From the cell containing the given text, extract its center point as (X, Y) coordinate. 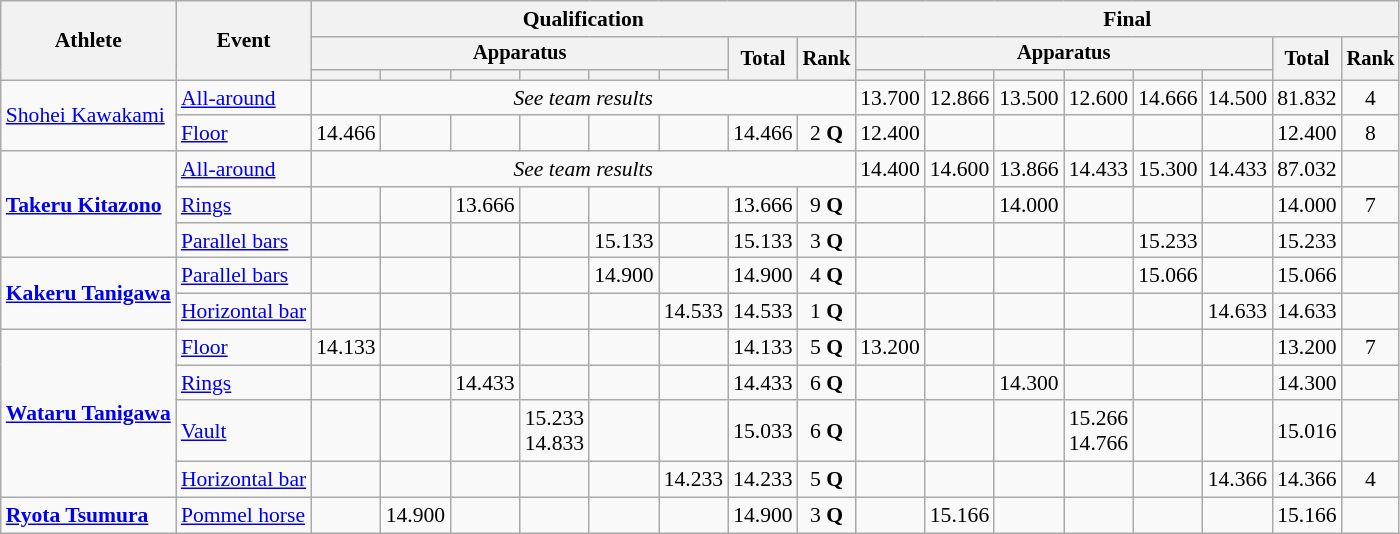
Vault (244, 432)
13.500 (1028, 98)
Event (244, 40)
14.600 (960, 169)
15.300 (1168, 169)
14.500 (1238, 98)
15.23314.833 (554, 432)
13.700 (890, 98)
87.032 (1306, 169)
15.016 (1306, 432)
Final (1127, 19)
9 Q (827, 205)
Pommel horse (244, 516)
8 (1371, 134)
15.26614.766 (1098, 432)
1 Q (827, 312)
Ryota Tsumura (88, 516)
12.600 (1098, 98)
Athlete (88, 40)
81.832 (1306, 98)
4 Q (827, 276)
13.866 (1028, 169)
Takeru Kitazono (88, 204)
15.033 (762, 432)
Kakeru Tanigawa (88, 294)
Shohei Kawakami (88, 116)
14.666 (1168, 98)
14.400 (890, 169)
Qualification (583, 19)
2 Q (827, 134)
12.866 (960, 98)
Wataru Tanigawa (88, 414)
